Detect which cell encompasses the target text, then output its (X, Y) center coordinate. 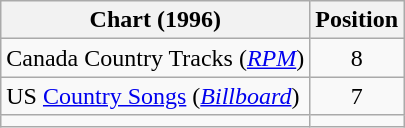
7 (357, 96)
8 (357, 58)
Position (357, 20)
US Country Songs (Billboard) (156, 96)
Canada Country Tracks (RPM) (156, 58)
Chart (1996) (156, 20)
